Find where the given text appears and provide that cell's center as (X, Y) coordinate. 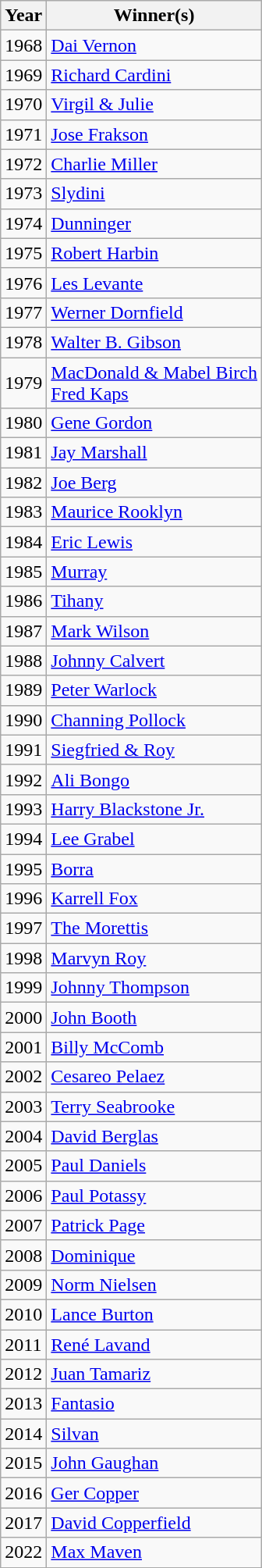
Jose Frakson (154, 134)
2012 (23, 1374)
John Gaughan (154, 1463)
Harry Blackstone Jr. (154, 809)
Slydini (154, 194)
Paul Potassy (154, 1196)
1973 (23, 194)
1991 (23, 750)
1979 (23, 383)
Karrell Fox (154, 899)
Charlie Miller (154, 164)
1978 (23, 342)
Ger Copper (154, 1493)
Paul Daniels (154, 1166)
2011 (23, 1344)
1992 (23, 779)
1983 (23, 512)
1970 (23, 105)
Norm Nielsen (154, 1285)
1999 (23, 988)
1995 (23, 869)
Robert Harbin (154, 253)
Mark Wilson (154, 631)
1996 (23, 899)
2008 (23, 1255)
The Morettis (154, 928)
René Lavand (154, 1344)
Les Levante (154, 283)
1968 (23, 45)
Johnny Calvert (154, 661)
2007 (23, 1225)
Siegfried & Roy (154, 750)
Terry Seabrooke (154, 1107)
2000 (23, 1017)
1990 (23, 720)
2003 (23, 1107)
Marvyn Roy (154, 958)
1987 (23, 631)
Dai Vernon (154, 45)
2002 (23, 1077)
David Berglas (154, 1136)
2017 (23, 1523)
2014 (23, 1434)
1974 (23, 223)
Patrick Page (154, 1225)
1984 (23, 542)
Juan Tamariz (154, 1374)
1981 (23, 453)
2001 (23, 1047)
Murray (154, 572)
Year (23, 16)
2006 (23, 1196)
1988 (23, 661)
1980 (23, 423)
Richard Cardini (154, 75)
Johnny Thompson (154, 988)
2016 (23, 1493)
John Booth (154, 1017)
Lance Burton (154, 1314)
Gene Gordon (154, 423)
2013 (23, 1404)
1993 (23, 809)
1997 (23, 928)
Virgil & Julie (154, 105)
1998 (23, 958)
Jay Marshall (154, 453)
Lee Grabel (154, 839)
Winner(s) (154, 16)
Silvan (154, 1434)
1969 (23, 75)
1972 (23, 164)
2004 (23, 1136)
Eric Lewis (154, 542)
Joe Berg (154, 483)
Borra (154, 869)
1989 (23, 690)
Tihany (154, 601)
1977 (23, 312)
Peter Warlock (154, 690)
2005 (23, 1166)
Maurice Rooklyn (154, 512)
Dunninger (154, 223)
Billy McComb (154, 1047)
2022 (23, 1552)
MacDonald & Mabel BirchFred Kaps (154, 383)
2010 (23, 1314)
Fantasio (154, 1404)
Channing Pollock (154, 720)
1975 (23, 253)
David Copperfield (154, 1523)
1982 (23, 483)
1986 (23, 601)
Cesareo Pelaez (154, 1077)
Walter B. Gibson (154, 342)
Dominique (154, 1255)
1985 (23, 572)
1994 (23, 839)
Ali Bongo (154, 779)
1971 (23, 134)
1976 (23, 283)
2015 (23, 1463)
Werner Dornfield (154, 312)
2009 (23, 1285)
Max Maven (154, 1552)
